Return the [X, Y] coordinate for the center point of the cell that contains the specified text.  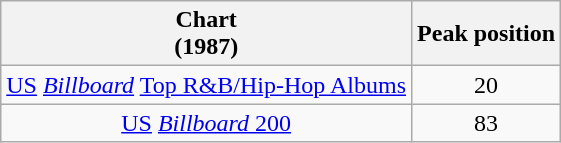
US Billboard 200 [206, 123]
Chart(1987) [206, 34]
83 [486, 123]
20 [486, 85]
Peak position [486, 34]
US Billboard Top R&B/Hip-Hop Albums [206, 85]
